Output the (x, y) coordinate of the center of the cell containing the given text.  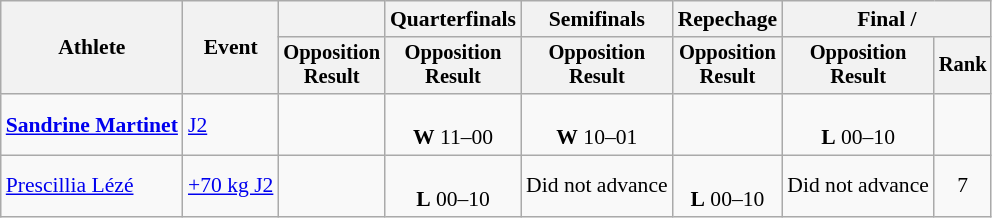
W 10–01 (597, 124)
Semifinals (597, 19)
Quarterfinals (453, 19)
Repechage (728, 19)
Rank (963, 66)
Final / (886, 19)
Prescillia Lézé (92, 186)
J2 (230, 124)
+70 kg J2 (230, 186)
7 (963, 186)
Athlete (92, 48)
Sandrine Martinet (92, 124)
Event (230, 48)
W 11–00 (453, 124)
